Locate the cell with the specified text and output its (x, y) center coordinate. 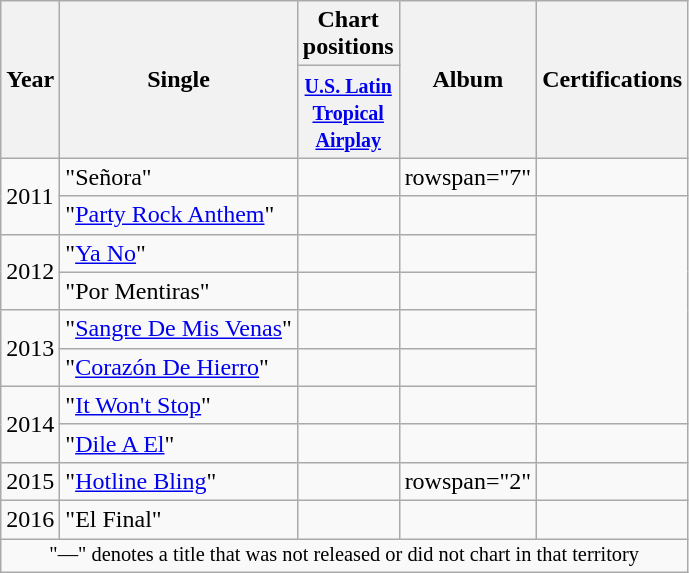
Year (30, 80)
2012 (30, 272)
Single (179, 80)
"It Won't Stop" (179, 405)
2015 (30, 481)
2014 (30, 424)
"Party Rock Anthem" (179, 215)
"Ya No" (179, 253)
"Dile A El" (179, 443)
Certifications (612, 80)
rowspan="2" (468, 481)
"Sangre De Mis Venas" (179, 329)
Chart positions (348, 34)
"El Final" (179, 519)
2016 (30, 519)
U.S. Latin Tropical Airplay (348, 112)
Album (468, 80)
"Corazón De Hierro" (179, 367)
"Por Mentiras" (179, 291)
2013 (30, 348)
"Señora" (179, 177)
"—" denotes a title that was not released or did not chart in that territory (344, 555)
rowspan="7" (468, 177)
"Hotline Bling" (179, 481)
2011 (30, 196)
